Scan for the cell matching the given text and deliver its (x, y) coordinate at center. 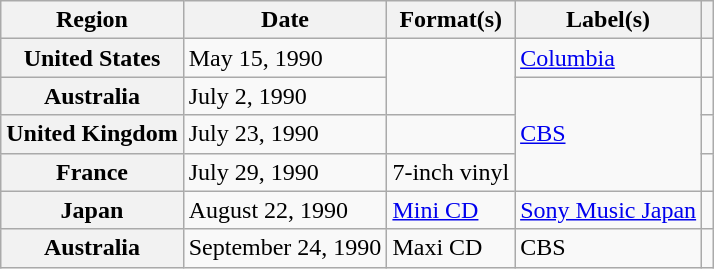
Region (92, 20)
Label(s) (608, 20)
Sony Music Japan (608, 210)
Date (285, 20)
United States (92, 58)
July 29, 1990 (285, 172)
September 24, 1990 (285, 248)
May 15, 1990 (285, 58)
Maxi CD (451, 248)
7-inch vinyl (451, 172)
August 22, 1990 (285, 210)
Japan (92, 210)
France (92, 172)
July 2, 1990 (285, 96)
July 23, 1990 (285, 134)
Mini CD (451, 210)
Format(s) (451, 20)
United Kingdom (92, 134)
Columbia (608, 58)
